Return [x, y] of the center of cell containing provided text 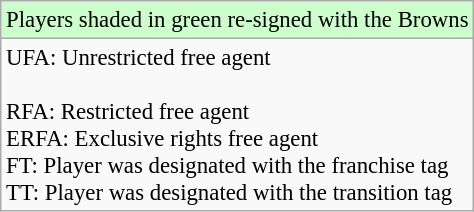
Players shaded in green re-signed with the Browns [238, 20]
